Find where the given text appears and provide that cell's center as (X, Y) coordinate. 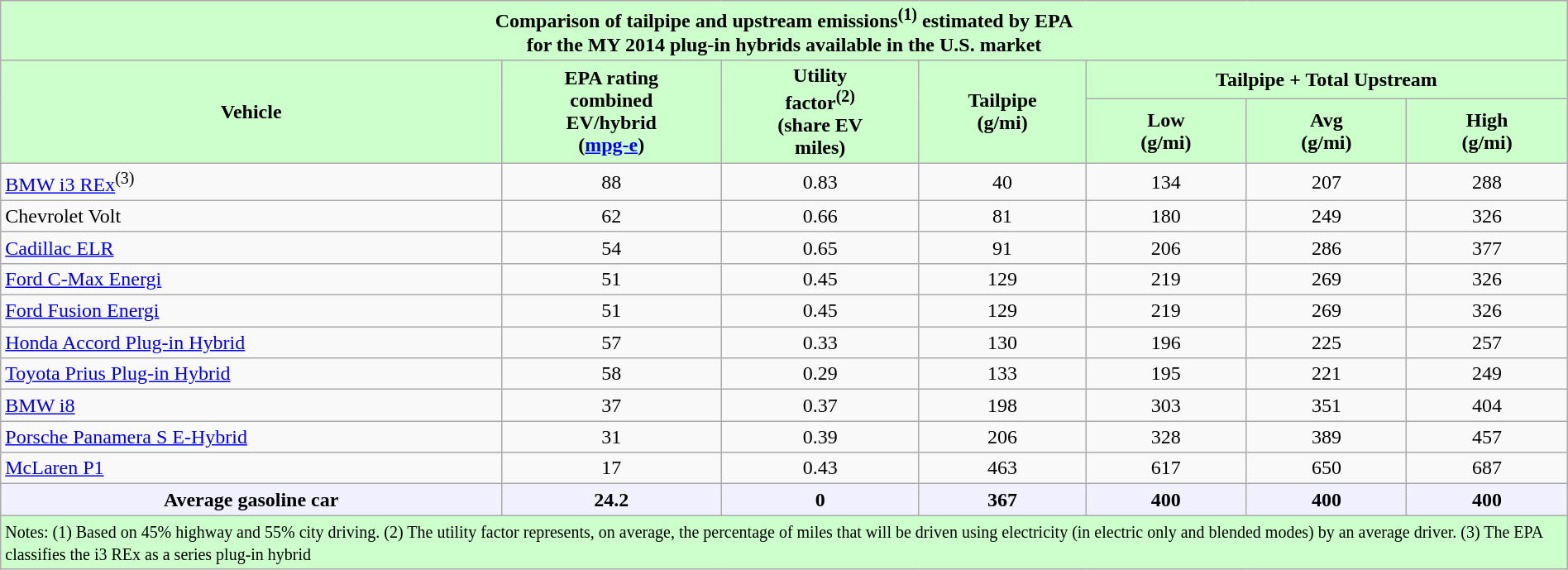
377 (1487, 247)
404 (1487, 405)
0.39 (820, 437)
367 (1002, 500)
McLaren P1 (251, 468)
88 (612, 182)
617 (1166, 468)
196 (1166, 342)
0.33 (820, 342)
463 (1002, 468)
91 (1002, 247)
57 (612, 342)
257 (1487, 342)
0.29 (820, 374)
Honda Accord Plug-in Hybrid (251, 342)
BMW i3 REx(3) (251, 182)
389 (1327, 437)
133 (1002, 374)
62 (612, 216)
225 (1327, 342)
Vehicle (251, 112)
Porsche Panamera S E-Hybrid (251, 437)
0.37 (820, 405)
0 (820, 500)
0.66 (820, 216)
BMW i8 (251, 405)
650 (1327, 468)
Avg(g/mi) (1327, 131)
EPA rating combined EV/hybrid(mpg-e) (612, 112)
Cadillac ELR (251, 247)
Comparison of tailpipe and upstream emissions(1) estimated by EPA for the MY 2014 plug-in hybrids available in the U.S. market (784, 31)
40 (1002, 182)
207 (1327, 182)
High(g/mi) (1487, 131)
288 (1487, 182)
Chevrolet Volt (251, 216)
Toyota Prius Plug-in Hybrid (251, 374)
54 (612, 247)
286 (1327, 247)
Ford Fusion Energi (251, 311)
Utilityfactor(2)(share EVmiles) (820, 112)
0.83 (820, 182)
81 (1002, 216)
31 (612, 437)
457 (1487, 437)
180 (1166, 216)
303 (1166, 405)
198 (1002, 405)
130 (1002, 342)
Low(g/mi) (1166, 131)
24.2 (612, 500)
351 (1327, 405)
687 (1487, 468)
58 (612, 374)
221 (1327, 374)
37 (612, 405)
Average gasoline car (251, 500)
Tailpipe (g/mi) (1002, 112)
134 (1166, 182)
Ford C-Max Energi (251, 280)
17 (612, 468)
0.65 (820, 247)
Tailpipe + Total Upstream (1327, 79)
328 (1166, 437)
195 (1166, 374)
0.43 (820, 468)
